Find where the given text appears and provide that cell's center as (x, y) coordinate. 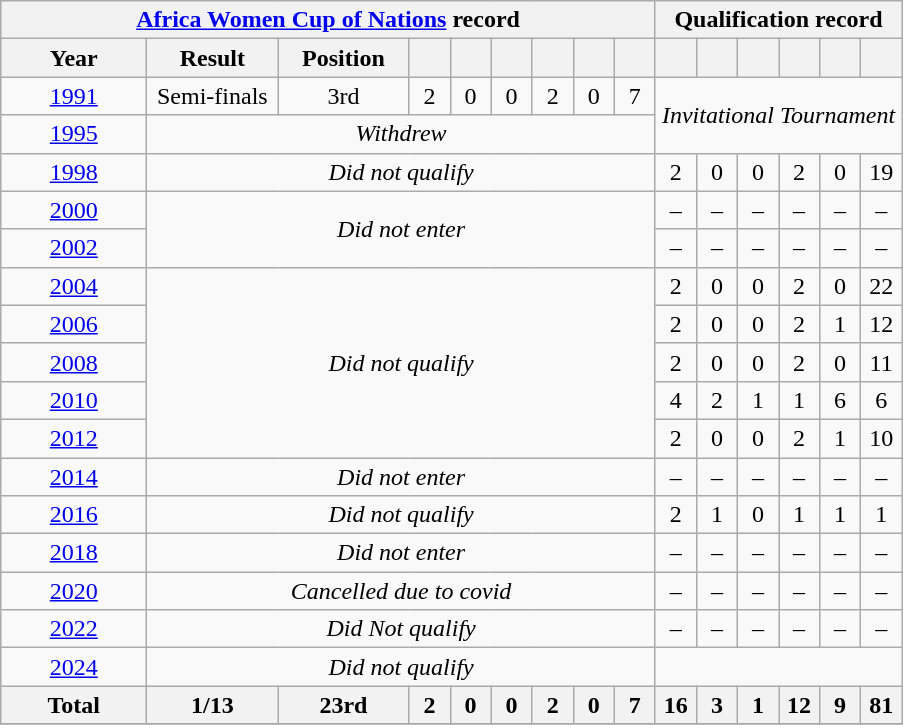
11 (882, 362)
2012 (74, 438)
Cancelled due to covid (401, 591)
2018 (74, 553)
3 (716, 705)
16 (676, 705)
Africa Women Cup of Nations record (328, 20)
2008 (74, 362)
2016 (74, 515)
Invitational Tournament (778, 115)
19 (882, 172)
22 (882, 286)
3rd (344, 96)
Withdrew (401, 134)
2010 (74, 400)
2004 (74, 286)
4 (676, 400)
Total (74, 705)
1998 (74, 172)
9 (840, 705)
2024 (74, 667)
Year (74, 58)
81 (882, 705)
2002 (74, 248)
1/13 (212, 705)
2020 (74, 591)
10 (882, 438)
Qualification record (778, 20)
Result (212, 58)
2000 (74, 210)
2006 (74, 324)
23rd (344, 705)
1995 (74, 134)
Did Not qualify (401, 629)
Position (344, 58)
2014 (74, 477)
1991 (74, 96)
2022 (74, 629)
Semi-finals (212, 96)
